Pinpoint the cell where the given text exists, returning its [x, y] midpoint coordinate. 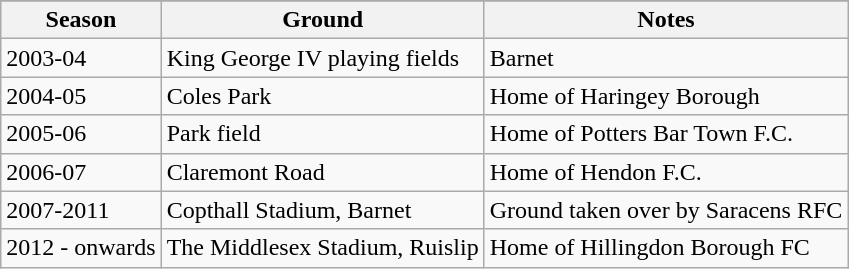
Home of Potters Bar Town F.C. [666, 134]
2012 - onwards [81, 248]
The Middlesex Stadium, Ruislip [322, 248]
Season [81, 20]
2004-05 [81, 96]
2007-2011 [81, 210]
Home of Haringey Borough [666, 96]
Copthall Stadium, Barnet [322, 210]
2003-04 [81, 58]
Coles Park [322, 96]
2006-07 [81, 172]
King George IV playing fields [322, 58]
2005-06 [81, 134]
Home of Hillingdon Borough FC [666, 248]
Ground taken over by Saracens RFC [666, 210]
Claremont Road [322, 172]
Ground [322, 20]
Home of Hendon F.C. [666, 172]
Park field [322, 134]
Notes [666, 20]
Barnet [666, 58]
